Detect which cell encompasses the target text, then output its [X, Y] center coordinate. 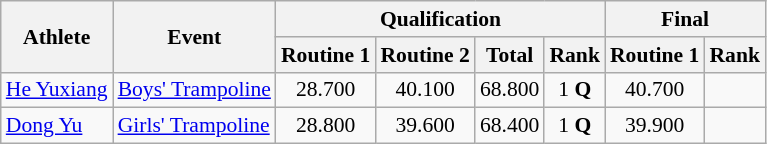
68.800 [510, 90]
Girls' Trampoline [194, 126]
Dong Yu [57, 126]
Qualification [440, 19]
39.900 [654, 126]
Final [685, 19]
Event [194, 36]
28.700 [326, 90]
He Yuxiang [57, 90]
Athlete [57, 36]
Routine 2 [424, 55]
39.600 [424, 126]
Total [510, 55]
68.400 [510, 126]
Boys' Trampoline [194, 90]
40.100 [424, 90]
28.800 [326, 126]
40.700 [654, 90]
